Identify which cell holds the provided text, then report its [X, Y] central coordinate. 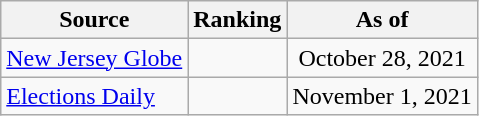
Source [94, 20]
Ranking [238, 20]
Elections Daily [94, 96]
As of [382, 20]
October 28, 2021 [382, 58]
New Jersey Globe [94, 58]
November 1, 2021 [382, 96]
